For the text-containing cell, return its midpoint in [x, y] coordinate format. 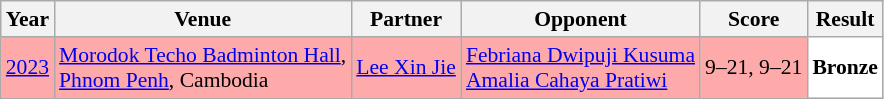
Lee Xin Jie [406, 68]
Febriana Dwipuji Kusuma Amalia Cahaya Pratiwi [580, 68]
Partner [406, 19]
Venue [202, 19]
Result [845, 19]
Score [754, 19]
Morodok Techo Badminton Hall,Phnom Penh, Cambodia [202, 68]
Opponent [580, 19]
Bronze [845, 68]
2023 [28, 68]
Year [28, 19]
9–21, 9–21 [754, 68]
